Return [X, Y] of the center of cell containing provided text 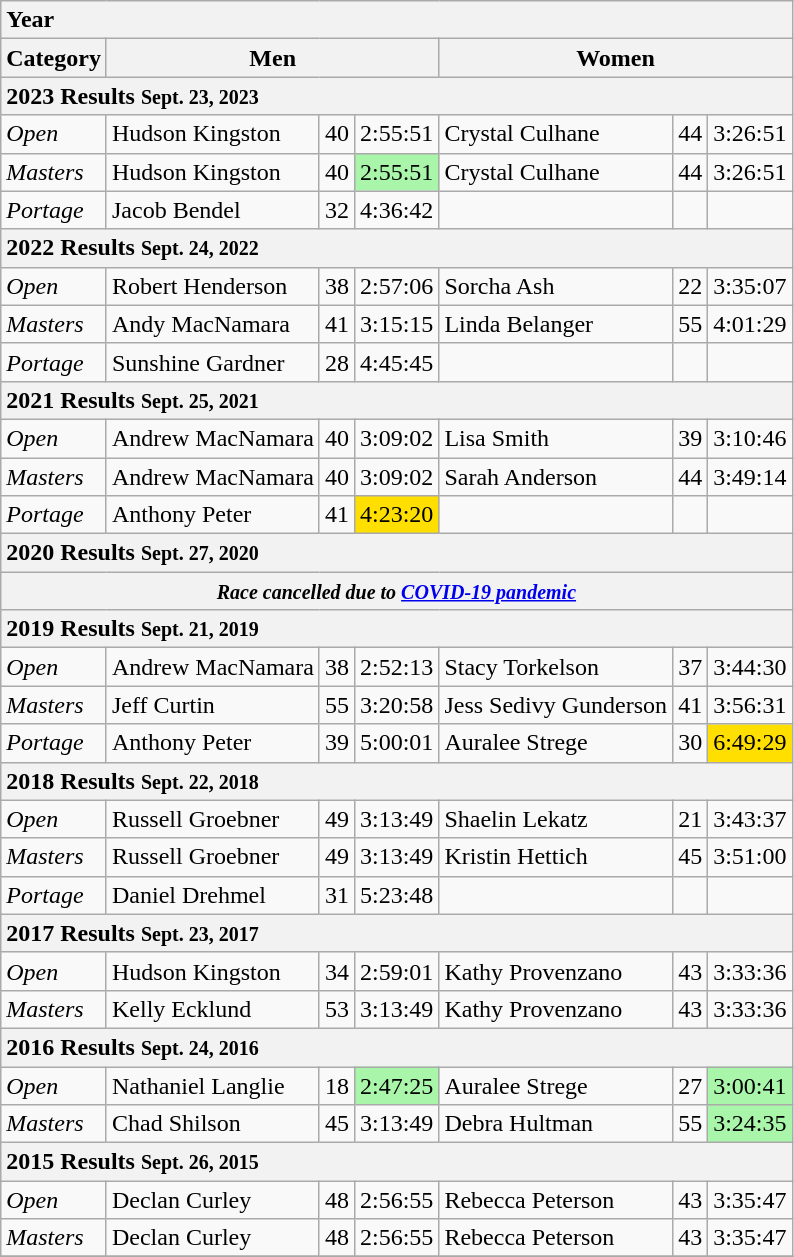
5:00:01 [396, 743]
31 [336, 895]
3:24:35 [750, 1124]
37 [690, 667]
5:23:48 [396, 895]
3:35:07 [750, 286]
2015 Results Sept. 26, 2015 [396, 1162]
2020 Results Sept. 27, 2020 [396, 553]
Kelly Ecklund [212, 1009]
30 [690, 743]
27 [690, 1085]
2022 Results Sept. 24, 2022 [396, 248]
2:57:06 [396, 286]
2:52:13 [396, 667]
28 [336, 362]
3:43:37 [750, 819]
3:00:41 [750, 1085]
3:51:00 [750, 857]
Jess Sedivy Gunderson [556, 705]
2019 Results Sept. 21, 2019 [396, 629]
4:01:29 [750, 324]
Sunshine Gardner [212, 362]
2:47:25 [396, 1085]
3:20:58 [396, 705]
2017 Results Sept. 23, 2017 [396, 933]
3:15:15 [396, 324]
Robert Henderson [212, 286]
18 [336, 1085]
22 [690, 286]
2016 Results Sept. 24, 2016 [396, 1047]
4:45:45 [396, 362]
4:23:20 [396, 515]
Sorcha Ash [556, 286]
34 [336, 971]
Daniel Drehmel [212, 895]
Jeff Curtin [212, 705]
2023 Results Sept. 23, 2023 [396, 96]
2021 Results Sept. 25, 2021 [396, 400]
Jacob Bendel [212, 210]
Sarah Anderson [556, 477]
Linda Belanger [556, 324]
2:59:01 [396, 971]
2018 Results Sept. 22, 2018 [396, 781]
Men [272, 58]
21 [690, 819]
6:49:29 [750, 743]
4:36:42 [396, 210]
32 [336, 210]
3:44:30 [750, 667]
Year [396, 20]
Category [54, 58]
3:49:14 [750, 477]
3:56:31 [750, 705]
Lisa Smith [556, 438]
Chad Shilson [212, 1124]
Kristin Hettich [556, 857]
3:10:46 [750, 438]
Race cancelled due to COVID-19 pandemic [396, 591]
Nathaniel Langlie [212, 1085]
Stacy Torkelson [556, 667]
Shaelin Lekatz [556, 819]
Debra Hultman [556, 1124]
53 [336, 1009]
Women [616, 58]
Andy MacNamara [212, 324]
